Identify which cell holds the provided text, then report its [x, y] central coordinate. 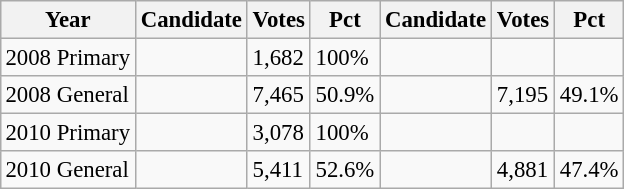
Year [68, 20]
5,411 [278, 170]
2010 Primary [68, 133]
3,078 [278, 133]
7,465 [278, 95]
50.9% [344, 95]
52.6% [344, 170]
2010 General [68, 170]
7,195 [524, 95]
4,881 [524, 170]
2008 General [68, 95]
2008 Primary [68, 57]
1,682 [278, 57]
49.1% [588, 95]
47.4% [588, 170]
